Scan for the cell matching the given text and deliver its (x, y) coordinate at center. 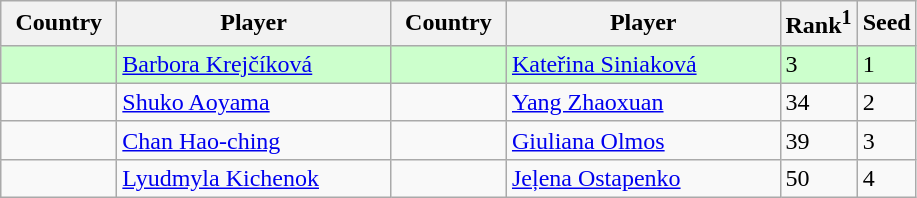
Rank1 (818, 24)
Yang Zhaoxuan (643, 102)
34 (818, 102)
Jeļena Ostapenko (643, 178)
Shuko Aoyama (254, 102)
39 (818, 140)
Lyudmyla Kichenok (254, 178)
4 (886, 178)
Seed (886, 24)
Barbora Krejčíková (254, 64)
Giuliana Olmos (643, 140)
1 (886, 64)
2 (886, 102)
50 (818, 178)
Kateřina Siniaková (643, 64)
Chan Hao-ching (254, 140)
